Find where the given text appears and provide that cell's center as [x, y] coordinate. 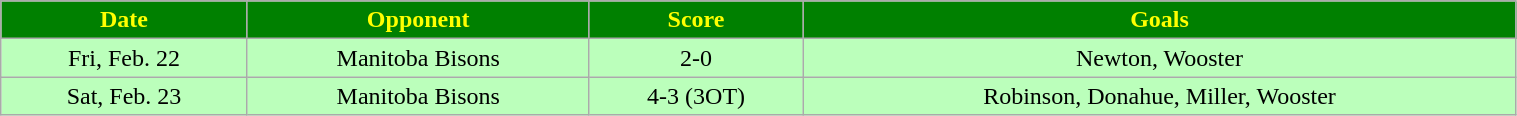
4-3 (3OT) [696, 96]
2-0 [696, 58]
Sat, Feb. 23 [124, 96]
Fri, Feb. 22 [124, 58]
Opponent [418, 20]
Newton, Wooster [1160, 58]
Date [124, 20]
Score [696, 20]
Goals [1160, 20]
Robinson, Donahue, Miller, Wooster [1160, 96]
